Determine the (X, Y) coordinate at the center of the cell enclosing the given text.  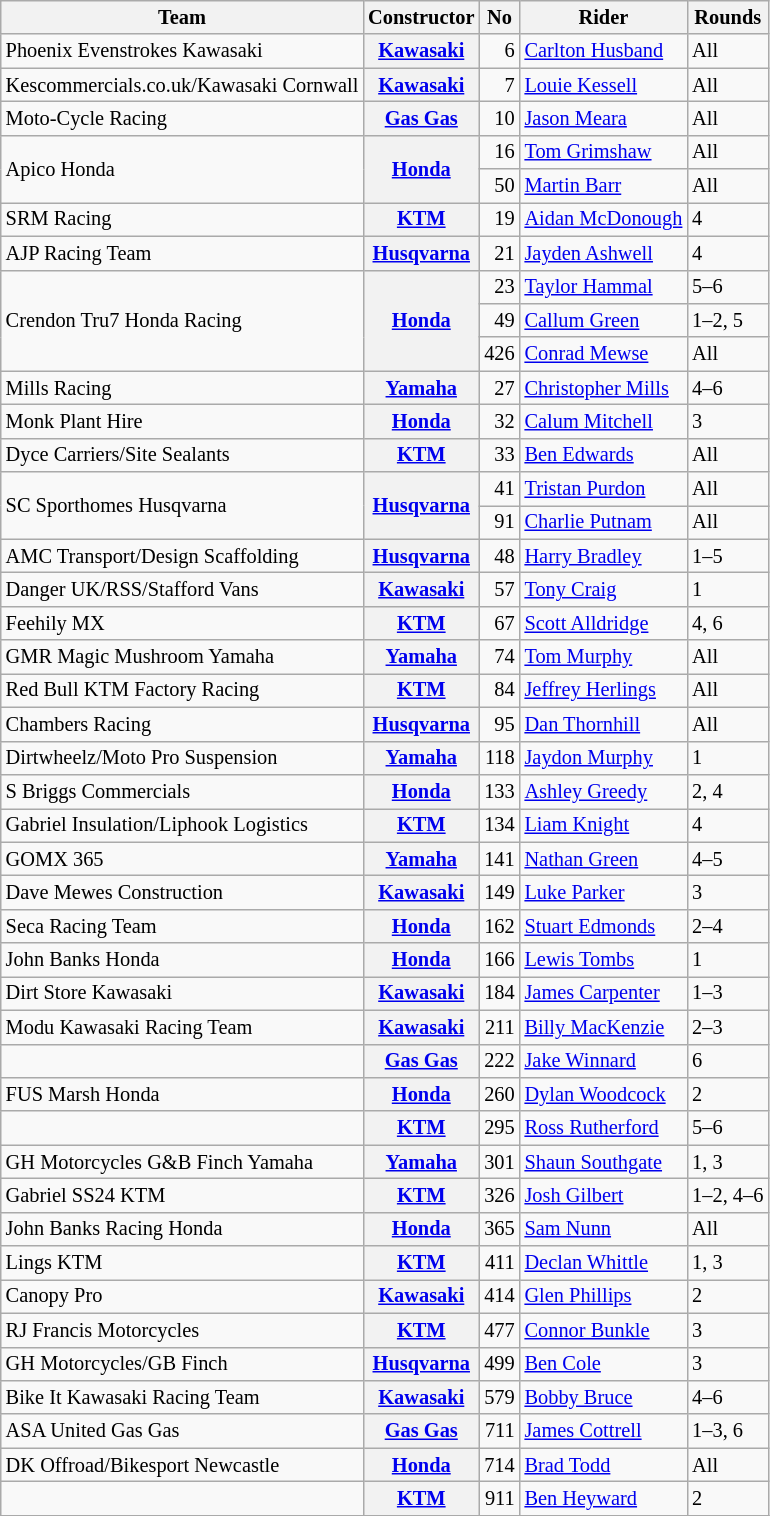
Team (182, 17)
295 (499, 1128)
John Banks Racing Honda (182, 1229)
Taylor Hammal (604, 287)
Rounds (728, 17)
33 (499, 455)
326 (499, 1195)
Luke Parker (604, 892)
Sam Nunn (604, 1229)
Billy MacKenzie (604, 1027)
711 (499, 1431)
1–2, 5 (728, 320)
Tom Murphy (604, 657)
41 (499, 489)
Carlton Husband (604, 51)
Louie Kessell (604, 85)
49 (499, 320)
Declan Whittle (604, 1263)
166 (499, 960)
32 (499, 421)
Stuart Edmonds (604, 926)
4, 6 (728, 623)
21 (499, 253)
1–3, 6 (728, 1431)
RJ Francis Motorcycles (182, 1330)
GH Motorcycles G&B Finch Yamaha (182, 1162)
Conrad Mewse (604, 354)
John Banks Honda (182, 960)
Mills Racing (182, 388)
74 (499, 657)
No (499, 17)
James Cottrell (604, 1431)
Ben Edwards (604, 455)
Tristan Purdon (604, 489)
James Carpenter (604, 993)
Modu Kawasaki Racing Team (182, 1027)
499 (499, 1364)
2–3 (728, 1027)
Ben Heyward (604, 1498)
Dave Mewes Construction (182, 892)
Brad Todd (604, 1465)
Danger UK/RSS/Stafford Vans (182, 589)
Dyce Carriers/Site Sealants (182, 455)
301 (499, 1162)
365 (499, 1229)
714 (499, 1465)
134 (499, 825)
426 (499, 354)
Jake Winnard (604, 1061)
149 (499, 892)
AMC Transport/Design Scaffolding (182, 556)
Ashley Greedy (604, 791)
Apico Honda (182, 168)
Callum Green (604, 320)
141 (499, 859)
FUS Marsh Honda (182, 1094)
Jeffrey Herlings (604, 690)
Christopher Mills (604, 388)
Martin Barr (604, 186)
Crendon Tru7 Honda Racing (182, 320)
10 (499, 118)
477 (499, 1330)
Tony Craig (604, 589)
AJP Racing Team (182, 253)
Rider (604, 17)
184 (499, 993)
GOMX 365 (182, 859)
1–3 (728, 993)
Constructor (421, 17)
Ross Rutherford (604, 1128)
Dan Thornhill (604, 724)
Jaydon Murphy (604, 758)
Dylan Woodcock (604, 1094)
Dirt Store Kawasaki (182, 993)
Moto-Cycle Racing (182, 118)
411 (499, 1263)
48 (499, 556)
Scott Alldridge (604, 623)
Bobby Bruce (604, 1397)
118 (499, 758)
GH Motorcycles/GB Finch (182, 1364)
Harry Bradley (604, 556)
1–5 (728, 556)
162 (499, 926)
Liam Knight (604, 825)
4–5 (728, 859)
Josh Gilbert (604, 1195)
Charlie Putnam (604, 522)
16 (499, 152)
Aidan McDonough (604, 219)
260 (499, 1094)
Shaun Southgate (604, 1162)
91 (499, 522)
DK Offroad/Bikesport Newcastle (182, 1465)
Seca Racing Team (182, 926)
Jason Meara (604, 118)
67 (499, 623)
SRM Racing (182, 219)
1–2, 4–6 (728, 1195)
Lewis Tombs (604, 960)
Nathan Green (604, 859)
133 (499, 791)
579 (499, 1397)
Bike It Kawasaki Racing Team (182, 1397)
Gabriel SS24 KTM (182, 1195)
414 (499, 1296)
95 (499, 724)
Feehily MX (182, 623)
S Briggs Commercials (182, 791)
2–4 (728, 926)
Glen Phillips (604, 1296)
911 (499, 1498)
19 (499, 219)
23 (499, 287)
84 (499, 690)
27 (499, 388)
Dirtwheelz/Moto Pro Suspension (182, 758)
Connor Bunkle (604, 1330)
Lings KTM (182, 1263)
222 (499, 1061)
Tom Grimshaw (604, 152)
Calum Mitchell (604, 421)
211 (499, 1027)
Red Bull KTM Factory Racing (182, 690)
Kescommercials.co.uk/Kawasaki Cornwall (182, 85)
Monk Plant Hire (182, 421)
50 (499, 186)
7 (499, 85)
Jayden Ashwell (604, 253)
SC Sporthomes Husqvarna (182, 506)
Ben Cole (604, 1364)
57 (499, 589)
Chambers Racing (182, 724)
Canopy Pro (182, 1296)
2, 4 (728, 791)
Gabriel Insulation/Liphook Logistics (182, 825)
GMR Magic Mushroom Yamaha (182, 657)
Phoenix Evenstrokes Kawasaki (182, 51)
ASA United Gas Gas (182, 1431)
